Scan for the cell matching the given text and deliver its (x, y) coordinate at center. 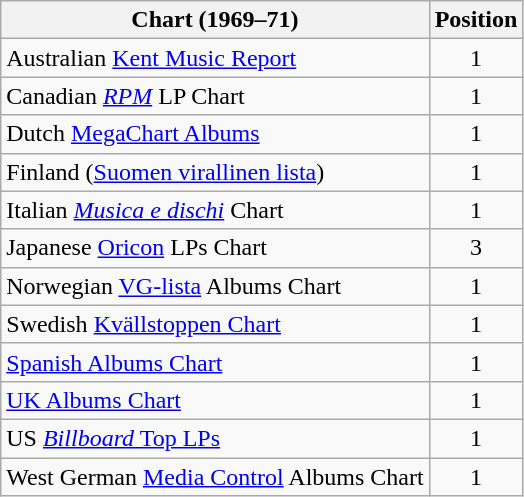
Spanish Albums Chart (215, 362)
US Billboard Top LPs (215, 438)
Norwegian VG-lista Albums Chart (215, 286)
Canadian RPM LP Chart (215, 96)
UK Albums Chart (215, 400)
Dutch MegaChart Albums (215, 134)
Japanese Oricon LPs Chart (215, 248)
Finland (Suomen virallinen lista) (215, 172)
Chart (1969–71) (215, 20)
West German Media Control Albums Chart (215, 477)
Position (476, 20)
Australian Kent Music Report (215, 58)
Swedish Kvällstoppen Chart (215, 324)
Italian Musica e dischi Chart (215, 210)
3 (476, 248)
